Pinpoint the cell where the given text exists, returning its [X, Y] midpoint coordinate. 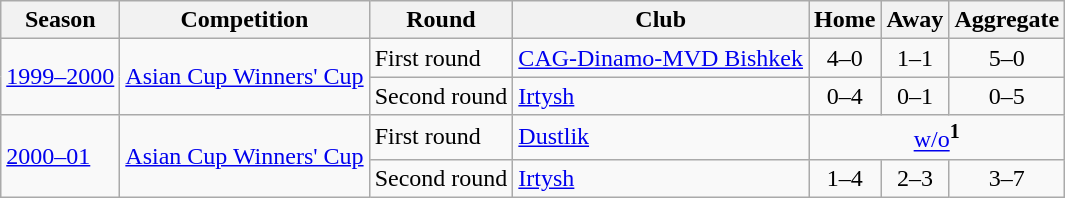
Away [915, 20]
4–0 [845, 58]
w/o1 [937, 138]
2000–01 [60, 156]
2–3 [915, 178]
5–0 [1007, 58]
3–7 [1007, 178]
1–4 [845, 178]
Round [441, 20]
Competition [244, 20]
Aggregate [1007, 20]
0–1 [915, 96]
1–1 [915, 58]
Club [661, 20]
1999–2000 [60, 77]
Season [60, 20]
CAG-Dinamo-MVD Bishkek [661, 58]
0–5 [1007, 96]
0–4 [845, 96]
Home [845, 20]
Dustlik [661, 138]
